Return the [x, y] coordinate for the center point of the cell that contains the specified text.  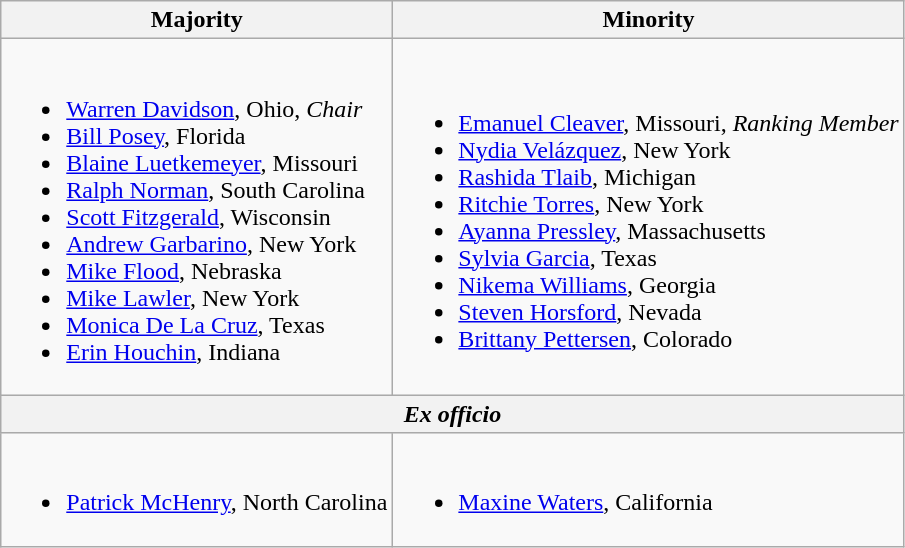
Patrick McHenry, North Carolina [197, 490]
Maxine Waters, California [648, 490]
Ex officio [452, 414]
Minority [648, 20]
Majority [197, 20]
